Output the [X, Y] coordinate of the center of the cell containing the given text.  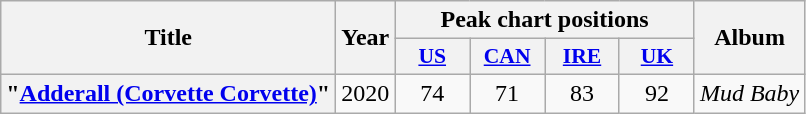
92 [656, 93]
US [432, 57]
Title [168, 38]
2020 [366, 93]
71 [508, 93]
UK [656, 57]
Peak chart positions [545, 20]
CAN [508, 57]
IRE [582, 57]
83 [582, 93]
74 [432, 93]
Mud Baby [749, 93]
Album [749, 38]
"Adderall (Corvette Corvette)" [168, 93]
Year [366, 38]
